Capture the cell that displays the provided text and extract its (x, y) central coordinate. 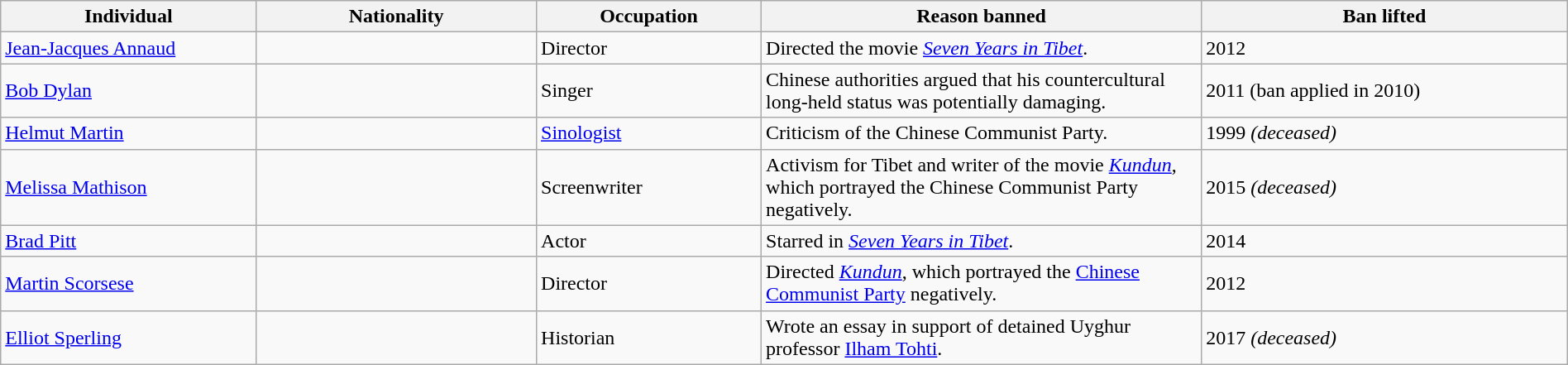
2014 (1384, 241)
2015 (deceased) (1384, 187)
Reason banned (982, 17)
Screenwriter (649, 187)
Occupation (649, 17)
Directed the movie Seven Years in Tibet. (982, 48)
2017 (deceased) (1384, 338)
Actor (649, 241)
2011 (ban applied in 2010) (1384, 91)
Helmut Martin (129, 133)
Individual (129, 17)
Directed Kundun, which portrayed the Chinese Communist Party negatively. (982, 283)
Activism for Tibet and writer of the movie Kundun, which portrayed the Chinese Communist Party negatively. (982, 187)
Martin Scorsese (129, 283)
Elliot Sperling (129, 338)
Melissa Mathison (129, 187)
Ban lifted (1384, 17)
Jean-Jacques Annaud (129, 48)
Brad Pitt (129, 241)
Chinese authorities argued that his countercultural long-held status was potentially damaging. (982, 91)
Bob Dylan (129, 91)
Nationality (397, 17)
Sinologist (649, 133)
1999 (deceased) (1384, 133)
Wrote an essay in support of detained Uyghur professor Ilham Tohti. (982, 338)
Singer (649, 91)
Historian (649, 338)
Criticism of the Chinese Communist Party. (982, 133)
Starred in Seven Years in Tibet. (982, 241)
